Determine the [X, Y] coordinate at the center of the cell enclosing the given text.  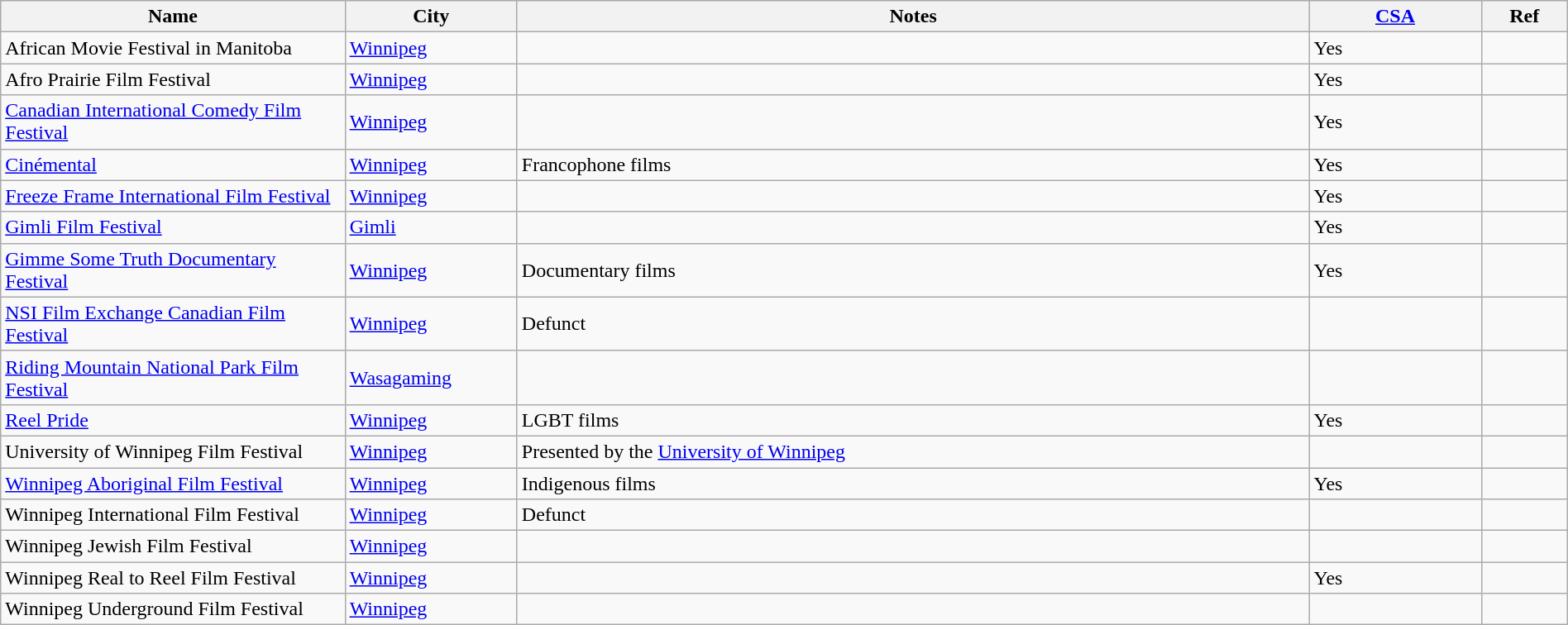
Afro Prairie Film Festival [173, 79]
Winnipeg Aboriginal Film Festival [173, 484]
Reel Pride [173, 420]
Riding Mountain National Park Film Festival [173, 377]
LGBT films [913, 420]
Cinémental [173, 165]
Indigenous films [913, 484]
NSI Film Exchange Canadian Film Festival [173, 324]
Francophone films [913, 165]
African Movie Festival in Manitoba [173, 48]
Presented by the University of Winnipeg [913, 451]
Canadian International Comedy Film Festival [173, 122]
Ref [1524, 17]
Gimli [431, 227]
Freeze Frame International Film Festival [173, 196]
Wasagaming [431, 377]
Gimli Film Festival [173, 227]
City [431, 17]
CSA [1395, 17]
Gimme Some Truth Documentary Festival [173, 270]
Winnipeg Real to Reel Film Festival [173, 578]
Winnipeg Jewish Film Festival [173, 546]
Notes [913, 17]
Winnipeg International Film Festival [173, 515]
Winnipeg Underground Film Festival [173, 609]
Documentary films [913, 270]
Name [173, 17]
University of Winnipeg Film Festival [173, 451]
